Pinpoint the cell where the given text exists, returning its [X, Y] midpoint coordinate. 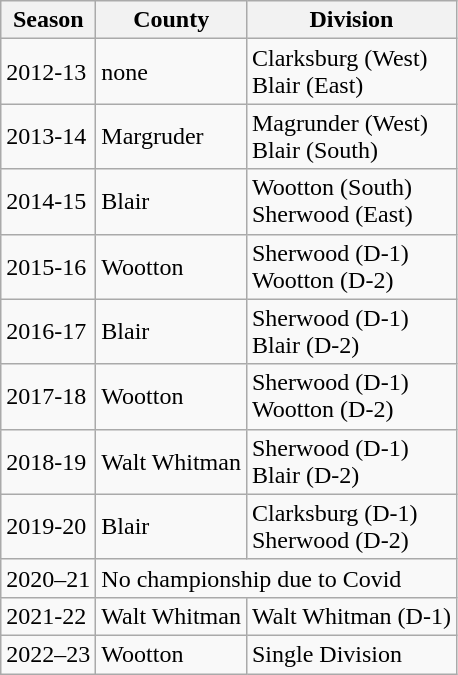
2017-18 [48, 396]
Season [48, 20]
2016-17 [48, 332]
2021-22 [48, 616]
2019-20 [48, 526]
2013-14 [48, 136]
Clarksburg (D-1)Sherwood (D-2) [351, 526]
No championship due to Covid [276, 578]
2012-13 [48, 72]
Division [351, 20]
Wootton (South)Sherwood (East) [351, 202]
Magrunder (West)Blair (South) [351, 136]
Margruder [172, 136]
Single Division [351, 654]
Walt Whitman (D-1) [351, 616]
2020–21 [48, 578]
none [172, 72]
2014-15 [48, 202]
2015-16 [48, 266]
2018-19 [48, 462]
Clarksburg (West)Blair (East) [351, 72]
County [172, 20]
2022–23 [48, 654]
